Extract the [x, y] coordinate from the center of the cell holding the provided text.  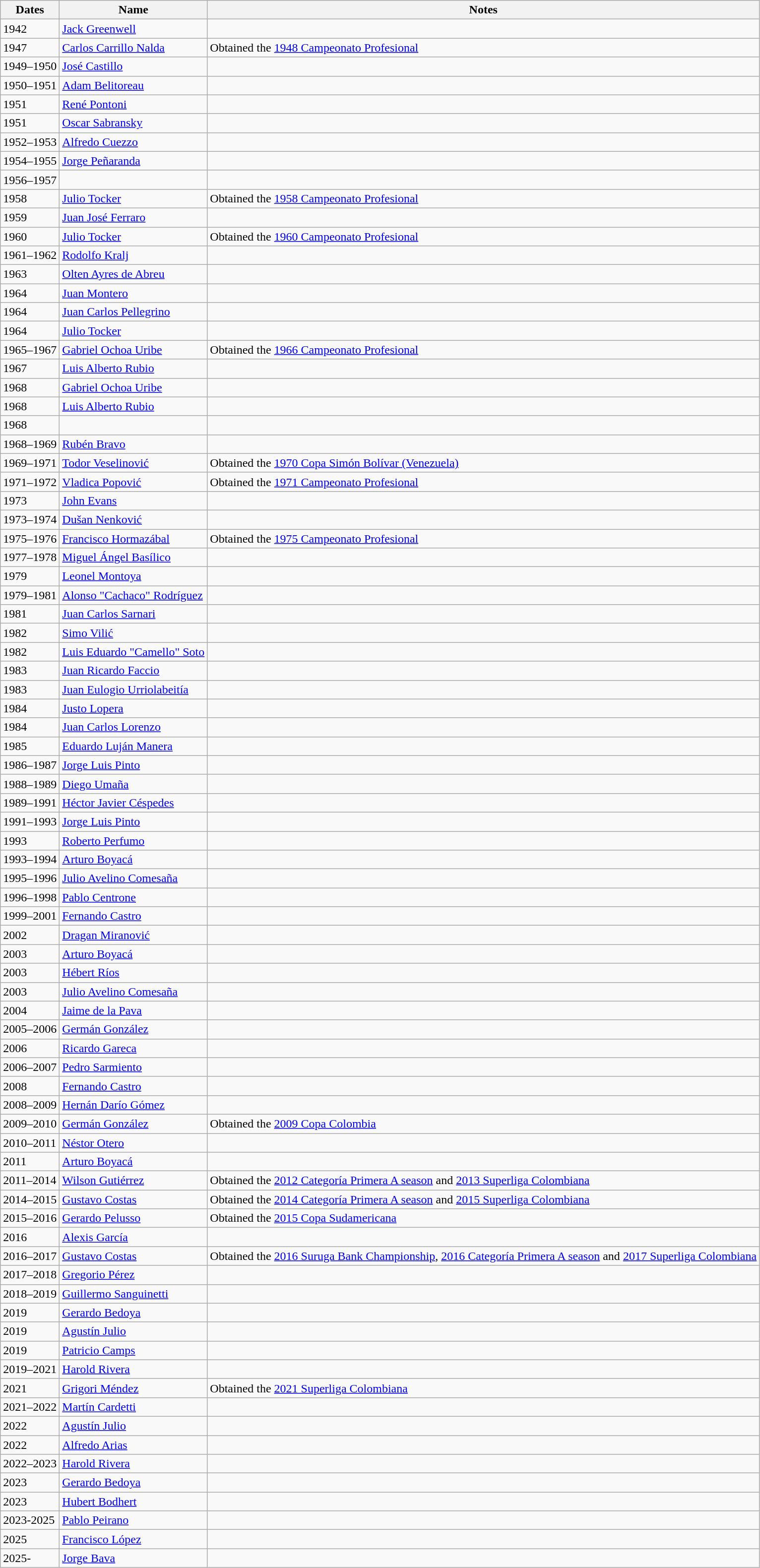
1991–1993 [30, 821]
2021–2022 [30, 1407]
2018–2019 [30, 1294]
Obtained the 1970 Copa Simón Bolívar (Venezuela) [483, 463]
2011 [30, 1162]
Héctor Javier Céspedes [133, 803]
Juan Ricardo Faccio [133, 671]
1985 [30, 746]
Dates [30, 10]
Obtained the 1966 Campeonato Profesional [483, 350]
Notes [483, 10]
1989–1991 [30, 803]
Rodolfo Kralj [133, 255]
Roberto Perfumo [133, 841]
2006–2007 [30, 1067]
Juan Eulogio Urriolabeitía [133, 690]
2008 [30, 1086]
Dragan Miranović [133, 935]
1947 [30, 48]
Jorge Peñaranda [133, 161]
Pedro Sarmiento [133, 1067]
2002 [30, 935]
Patricio Camps [133, 1350]
2015–2016 [30, 1218]
Obtained the 2015 Copa Sudamericana [483, 1218]
Grigori Méndez [133, 1388]
1952–1953 [30, 142]
Pablo Peirano [133, 1520]
1971–1972 [30, 482]
Juan Carlos Lorenzo [133, 727]
2011–2014 [30, 1181]
2025 [30, 1539]
1958 [30, 198]
Martín Cardetti [133, 1407]
Juan Carlos Pellegrino [133, 312]
2014–2015 [30, 1199]
Wilson Gutiérrez [133, 1181]
1954–1955 [30, 161]
2017–2018 [30, 1275]
Obtained the 1948 Campeonato Profesional [483, 48]
1975–1976 [30, 538]
Hubert Bodhert [133, 1502]
Gregorio Pérez [133, 1275]
1995–1996 [30, 878]
René Pontoni [133, 104]
Leonel Montoya [133, 576]
2005–2006 [30, 1029]
Jaime de la Pava [133, 1010]
1979 [30, 576]
2016 [30, 1237]
2016–2017 [30, 1256]
1967 [30, 369]
2004 [30, 1010]
Obtained the 2012 Categoría Primera A season and 2013 Superliga Colombiana [483, 1181]
Carlos Carrillo Nalda [133, 48]
2006 [30, 1048]
1969–1971 [30, 463]
Rubén Bravo [133, 444]
1961–1962 [30, 255]
Alfredo Cuezzo [133, 142]
1973–1974 [30, 519]
2023-2025 [30, 1520]
2019–2021 [30, 1369]
1973 [30, 501]
Olten Ayres de Abreu [133, 274]
Adam Belitoreau [133, 85]
Obtained the 2014 Categoría Primera A season and 2015 Superliga Colombiana [483, 1199]
Alexis García [133, 1237]
Diego Umaña [133, 784]
Oscar Sabransky [133, 123]
1996–1998 [30, 897]
José Castillo [133, 66]
1950–1951 [30, 85]
Juan Carlos Sarnari [133, 614]
2022–2023 [30, 1464]
Hernán Darío Gómez [133, 1105]
Obtained the 2016 Suruga Bank Championship, 2016 Categoría Primera A season and 2017 Superliga Colombiana [483, 1256]
1942 [30, 29]
Obtained the 1975 Campeonato Profesional [483, 538]
1963 [30, 274]
2021 [30, 1388]
2010–2011 [30, 1142]
Vladica Popović [133, 482]
Francisco Hormazábal [133, 538]
Luis Eduardo "Camello" Soto [133, 652]
Dušan Nenković [133, 519]
1956–1957 [30, 180]
1960 [30, 237]
Miguel Ángel Basílico [133, 558]
Jorge Bava [133, 1558]
Pablo Centrone [133, 897]
Alonso "Cachaco" Rodríguez [133, 595]
1977–1978 [30, 558]
Name [133, 10]
Guillermo Sanguinetti [133, 1294]
Jack Greenwell [133, 29]
Francisco López [133, 1539]
Simo Vilić [133, 633]
Obtained the 1971 Campeonato Profesional [483, 482]
Justo Lopera [133, 708]
1979–1981 [30, 595]
Gerardo Pelusso [133, 1218]
1959 [30, 217]
Obtained the 2009 Copa Colombia [483, 1124]
1988–1989 [30, 784]
Néstor Otero [133, 1142]
1999–2001 [30, 916]
Obtained the 2021 Superliga Colombiana [483, 1388]
Hébert Ríos [133, 973]
Eduardo Luján Manera [133, 746]
2025- [30, 1558]
Obtained the 1958 Campeonato Profesional [483, 198]
Obtained the 1960 Campeonato Profesional [483, 237]
Juan José Ferraro [133, 217]
2008–2009 [30, 1105]
Ricardo Gareca [133, 1048]
1993 [30, 841]
Todor Veselinović [133, 463]
John Evans [133, 501]
1949–1950 [30, 66]
1965–1967 [30, 350]
2009–2010 [30, 1124]
Alfredo Arias [133, 1445]
1981 [30, 614]
Juan Montero [133, 293]
1993–1994 [30, 860]
1968–1969 [30, 444]
1986–1987 [30, 765]
